Capture the cell that displays the provided text and extract its [X, Y] central coordinate. 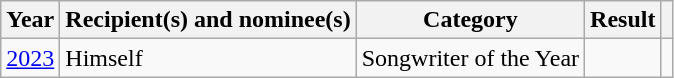
Result [623, 20]
Category [470, 20]
Himself [208, 58]
Songwriter of the Year [470, 58]
Year [30, 20]
2023 [30, 58]
Recipient(s) and nominee(s) [208, 20]
